Capture the cell that displays the provided text and extract its (X, Y) central coordinate. 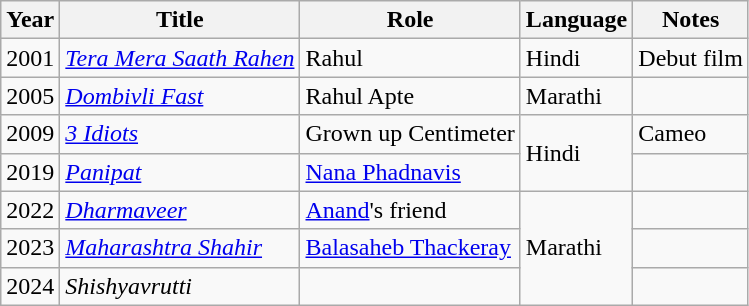
Rahul (410, 58)
Cameo (691, 134)
2009 (30, 134)
Debut film (691, 58)
Rahul Apte (410, 96)
Shishyavrutti (180, 286)
Dharmaveer (180, 210)
Grown up Centimeter (410, 134)
Balasaheb Thackeray (410, 248)
Maharashtra Shahir (180, 248)
2019 (30, 172)
2001 (30, 58)
2024 (30, 286)
Year (30, 20)
2023 (30, 248)
Title (180, 20)
3 Idiots (180, 134)
2005 (30, 96)
Anand's friend (410, 210)
Tera Mera Saath Rahen (180, 58)
Dombivli Fast (180, 96)
Panipat (180, 172)
2022 (30, 210)
Role (410, 20)
Notes (691, 20)
Language (576, 20)
Nana Phadnavis (410, 172)
